Output the (x, y) coordinate of the center of the cell containing the given text.  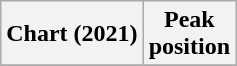
Chart (2021) (72, 34)
Peakposition (189, 34)
